Scan for the cell matching the given text and deliver its (x, y) coordinate at center. 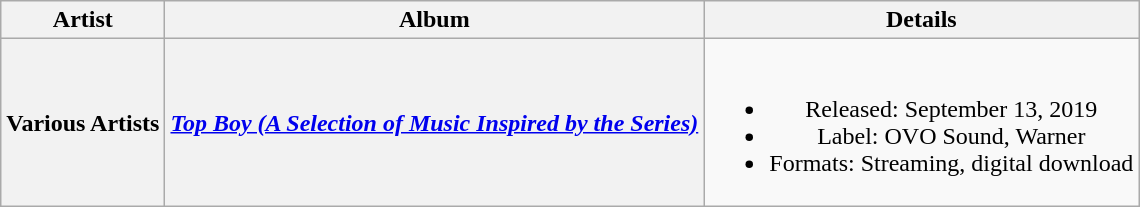
Artist (83, 20)
Details (922, 20)
Top Boy (A Selection of Music Inspired by the Series) (434, 122)
Released: September 13, 2019Label: OVO Sound, WarnerFormats: Streaming, digital download (922, 122)
Various Artists (83, 122)
Album (434, 20)
